Pinpoint the cell where the given text exists, returning its (X, Y) midpoint coordinate. 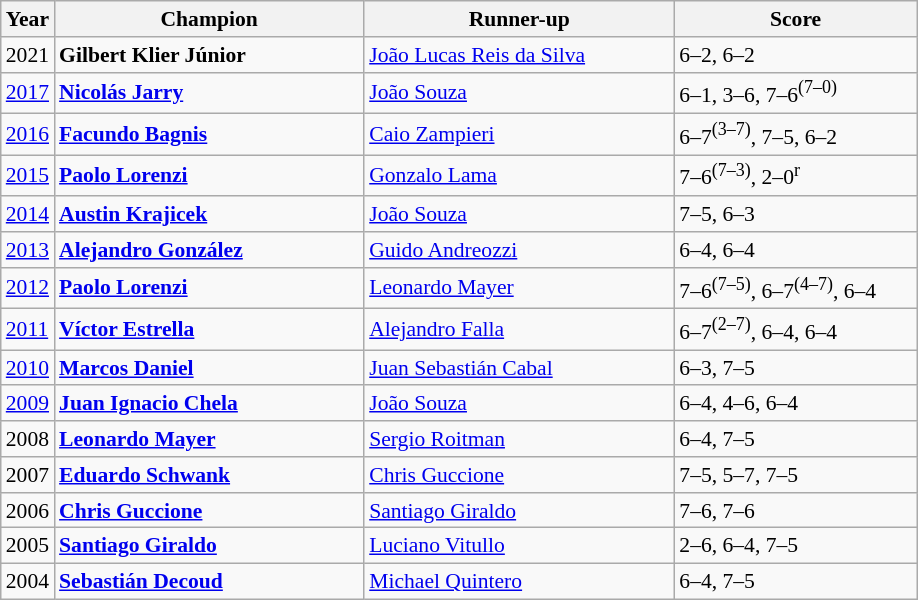
7–5, 6–3 (796, 214)
6–1, 3–6, 7–6(7–0) (796, 92)
2004 (28, 582)
Austin Krajicek (209, 214)
6–7(2–7), 6–4, 6–4 (796, 330)
2014 (28, 214)
6–3, 7–5 (796, 368)
Champion (209, 19)
6–7(3–7), 7–5, 6–2 (796, 134)
Nicolás Jarry (209, 92)
Sergio Roitman (519, 439)
Score (796, 19)
6–4, 6–4 (796, 250)
2016 (28, 134)
Gonzalo Lama (519, 176)
Year (28, 19)
2017 (28, 92)
2010 (28, 368)
Sebastián Decoud (209, 582)
Víctor Estrella (209, 330)
2013 (28, 250)
Marcos Daniel (209, 368)
2011 (28, 330)
Caio Zampieri (519, 134)
Alejandro González (209, 250)
2012 (28, 288)
7–5, 5–7, 7–5 (796, 475)
2009 (28, 404)
2007 (28, 475)
7–6(7–3), 2–0r (796, 176)
Michael Quintero (519, 582)
2006 (28, 511)
Facundo Bagnis (209, 134)
2015 (28, 176)
Eduardo Schwank (209, 475)
6–4, 4–6, 6–4 (796, 404)
2005 (28, 546)
7–6, 7–6 (796, 511)
2–6, 6–4, 7–5 (796, 546)
Runner-up (519, 19)
2021 (28, 55)
Gilbert Klier Júnior (209, 55)
Juan Ignacio Chela (209, 404)
Juan Sebastián Cabal (519, 368)
6–2, 6–2 (796, 55)
Luciano Vitullo (519, 546)
João Lucas Reis da Silva (519, 55)
2008 (28, 439)
Alejandro Falla (519, 330)
Guido Andreozzi (519, 250)
7–6(7–5), 6–7(4–7), 6–4 (796, 288)
